Identify which cell holds the provided text, then report its (X, Y) central coordinate. 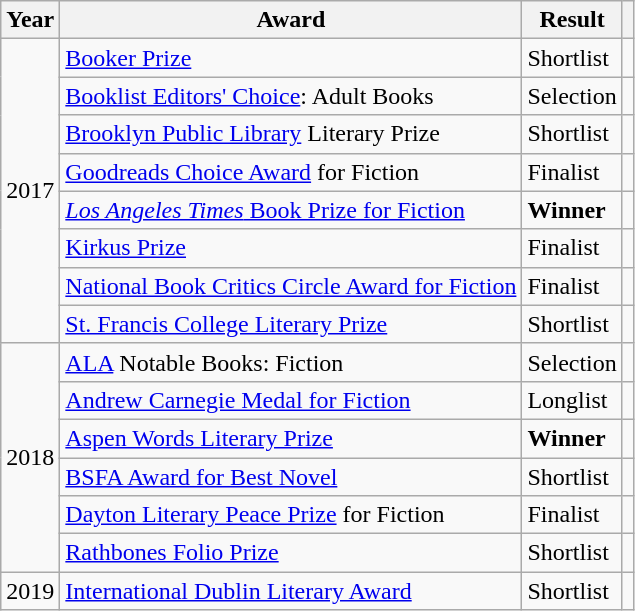
National Book Critics Circle Award for Fiction (291, 286)
Los Angeles Times Book Prize for Fiction (291, 210)
St. Francis College Literary Prize (291, 324)
International Dublin Literary Award (291, 591)
Rathbones Folio Prize (291, 553)
Result (572, 20)
Kirkus Prize (291, 248)
Booker Prize (291, 58)
Year (30, 20)
Award (291, 20)
Brooklyn Public Library Literary Prize (291, 134)
2019 (30, 591)
BSFA Award for Best Novel (291, 477)
Andrew Carnegie Medal for Fiction (291, 400)
2017 (30, 191)
Dayton Literary Peace Prize for Fiction (291, 515)
Booklist Editors' Choice: Adult Books (291, 96)
ALA Notable Books: Fiction (291, 362)
Goodreads Choice Award for Fiction (291, 172)
2018 (30, 457)
Aspen Words Literary Prize (291, 438)
Longlist (572, 400)
